Detect which cell encompasses the target text, then output its [x, y] center coordinate. 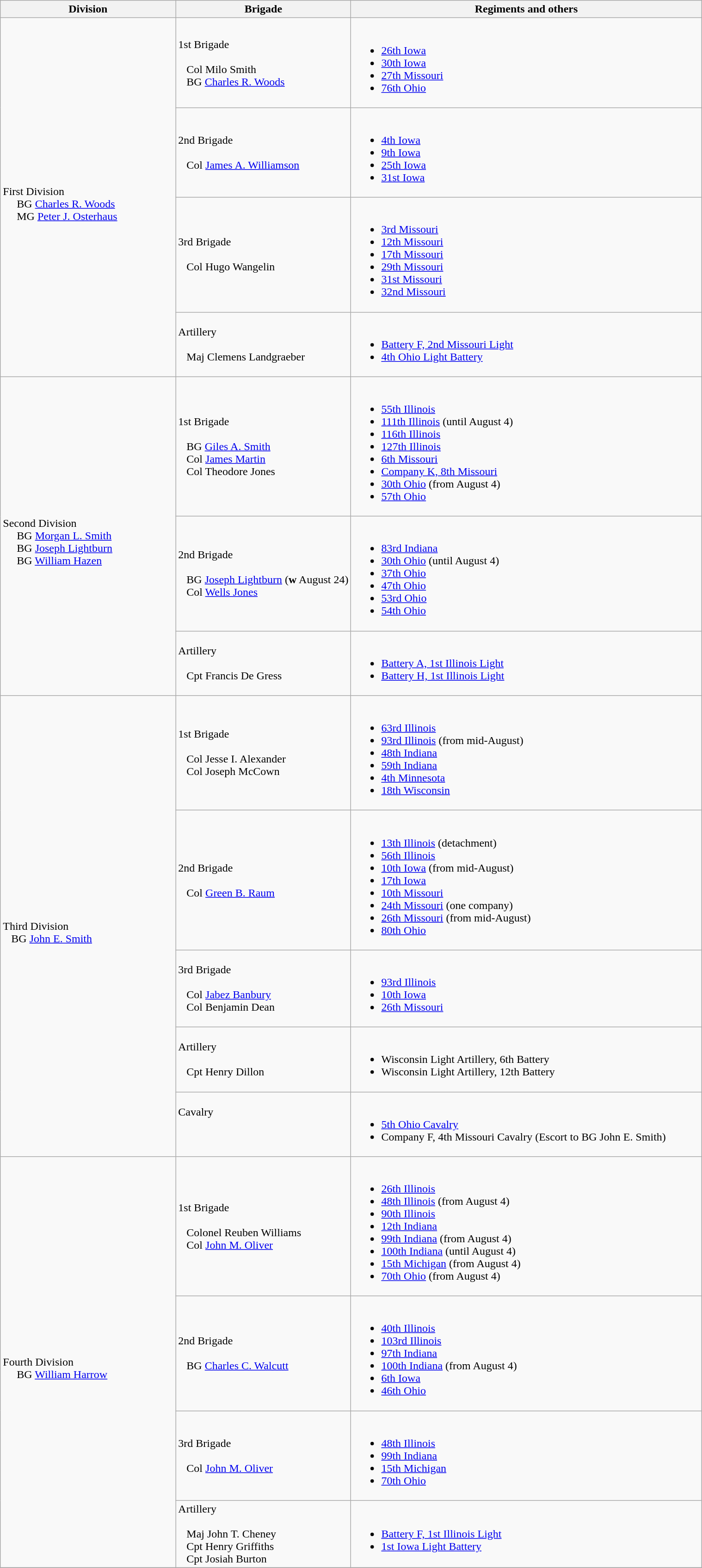
Artillery Cpt Francis De Gress [264, 663]
Artillery Maj Clemens Landgraeber [264, 344]
2nd Brigade BG Charles C. Walcutt [264, 1354]
Artillery Cpt Henry Dillon [264, 1059]
55th Illinois111th Illinois (until August 4)116th Illinois127th Illinois6th MissouriCompany K, 8th Missouri30th Ohio (from August 4)57th Ohio [526, 446]
Battery F, 1st Illinois Light1st Iowa Light Battery [526, 1534]
Cavalry [264, 1124]
Brigade [264, 9]
Regiments and others [526, 9]
83rd Indiana30th Ohio (until August 4)37th Ohio47th Ohio53rd Ohio54th Ohio [526, 574]
2nd Brigade BG Joseph Lightburn (w August 24) Col Wells Jones [264, 574]
2nd Brigade Col James A. Williamson [264, 153]
3rd Brigade Col Hugo Wangelin [264, 255]
1st Brigade Col Milo Smith BG Charles R. Woods [264, 63]
26th Iowa30th Iowa27th Missouri76th Ohio [526, 63]
First Division BG Charles R. Woods MG Peter J. Osterhaus [88, 197]
1st Brigade Colonel Reuben Williams Col John M. Oliver [264, 1226]
Battery A, 1st Illinois LightBattery H, 1st Illinois Light [526, 663]
1st Brigade BG Giles A. Smith Col James Martin Col Theodore Jones [264, 446]
2nd Brigade Col Green B. Raum [264, 880]
48th Illinois99th Indiana15th Michigan70th Ohio [526, 1456]
Division [88, 9]
Fourth Division BG William Harrow [88, 1362]
Wisconsin Light Artillery, 6th BatteryWisconsin Light Artillery, 12th Battery [526, 1059]
4th Iowa9th Iowa25th Iowa31st Iowa [526, 153]
Second Division BG Morgan L. Smith BG Joseph Lightburn BG William Hazen [88, 536]
Artillery Maj John T. Cheney Cpt Henry Griffiths Cpt Josiah Burton [264, 1534]
Third Division BG John E. Smith [88, 926]
3rd Brigade Col Jabez Banbury Col Benjamin Dean [264, 988]
40th Illinois103rd Illinois97th Indiana100th Indiana (from August 4)6th Iowa46th Ohio [526, 1354]
3rd Brigade Col John M. Oliver [264, 1456]
3rd Missouri12th Missouri17th Missouri29th Missouri31st Missouri32nd Missouri [526, 255]
1st Brigade Col Jesse I. Alexander Col Joseph McCown [264, 753]
5th Ohio CavalryCompany F, 4th Missouri Cavalry (Escort to BG John E. Smith) [526, 1124]
93rd Illinois10th Iowa26th Missouri [526, 988]
Battery F, 2nd Missouri Light4th Ohio Light Battery [526, 344]
63rd Illinois93rd Illinois (from mid-August)48th Indiana59th Indiana4th Minnesota18th Wisconsin [526, 753]
